Extract the [x, y] coordinate from the center of the cell holding the provided text.  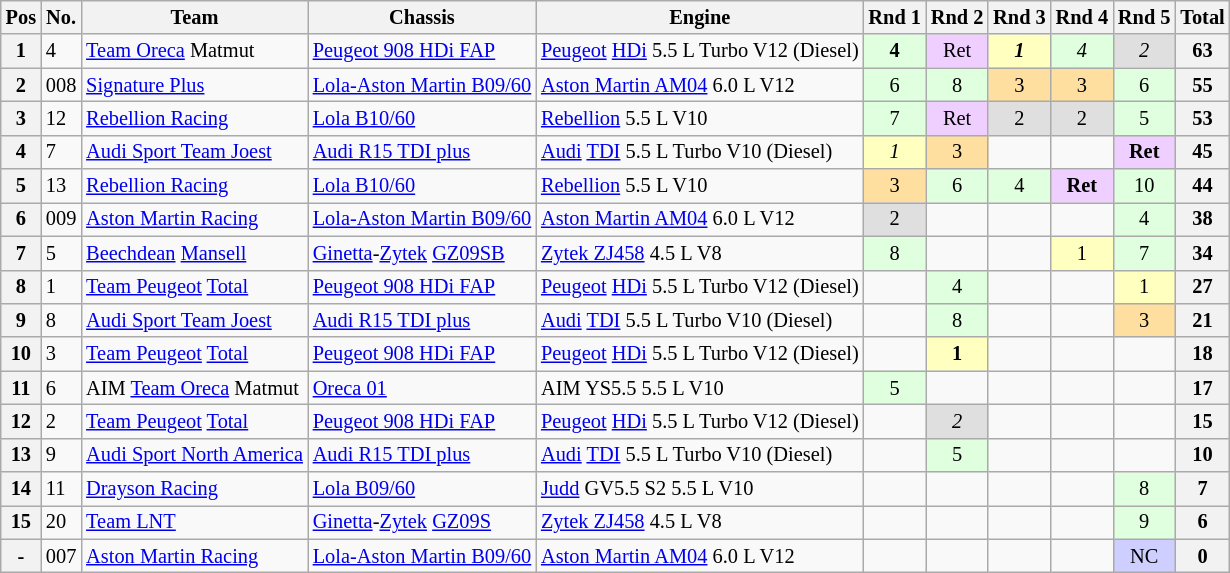
Rnd 3 [1019, 17]
Lola B09/60 [422, 489]
63 [1202, 51]
17 [1202, 388]
Rnd 2 [957, 17]
18 [1202, 354]
Total [1202, 17]
- [21, 556]
Pos [21, 17]
008 [61, 85]
009 [61, 219]
NC [1144, 556]
Rnd 5 [1144, 17]
27 [1202, 287]
No. [61, 17]
Signature Plus [194, 85]
21 [1202, 320]
Oreca 01 [422, 388]
007 [61, 556]
Beechdean Mansell [194, 253]
20 [61, 522]
AIM YS5.5 5.5 L V10 [700, 388]
Judd GV5.5 S2 5.5 L V10 [700, 489]
44 [1202, 186]
14 [21, 489]
Audi Sport North America [194, 455]
Ginetta-Zytek GZ09SB [422, 253]
38 [1202, 219]
53 [1202, 118]
34 [1202, 253]
Chassis [422, 17]
0 [1202, 556]
AIM Team Oreca Matmut [194, 388]
Engine [700, 17]
55 [1202, 85]
Drayson Racing [194, 489]
Ginetta-Zytek GZ09S [422, 522]
Team [194, 17]
Rnd 1 [895, 17]
Rnd 4 [1082, 17]
45 [1202, 152]
Team Oreca Matmut [194, 51]
Team LNT [194, 522]
